Detect which cell encompasses the target text, then output its [x, y] center coordinate. 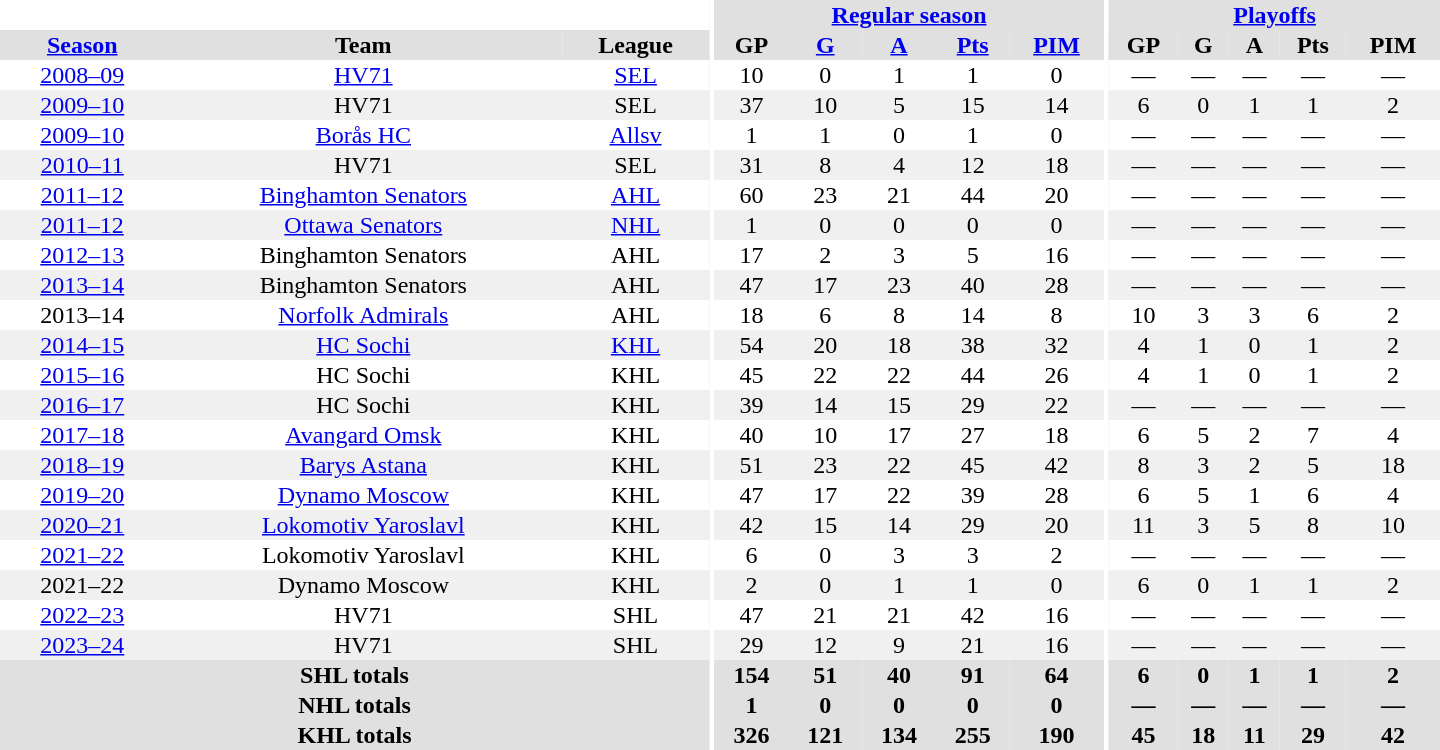
32 [1057, 345]
Season [82, 45]
37 [752, 105]
2015–16 [82, 375]
2018–19 [82, 465]
2012–13 [82, 255]
2019–20 [82, 495]
2014–15 [82, 345]
Borås HC [363, 135]
2010–11 [82, 165]
SHL totals [354, 675]
Avangard Omsk [363, 435]
Allsv [636, 135]
2023–24 [82, 645]
Playoffs [1274, 15]
League [636, 45]
2020–21 [82, 525]
NHL totals [354, 705]
9 [899, 645]
64 [1057, 675]
Ottawa Senators [363, 225]
7 [1313, 435]
91 [973, 675]
38 [973, 345]
2008–09 [82, 75]
154 [752, 675]
NHL [636, 225]
27 [973, 435]
2017–18 [82, 435]
KHL totals [354, 735]
Regular season [910, 15]
60 [752, 195]
Barys Astana [363, 465]
31 [752, 165]
26 [1057, 375]
Team [363, 45]
255 [973, 735]
134 [899, 735]
Norfolk Admirals [363, 315]
54 [752, 345]
326 [752, 735]
2016–17 [82, 405]
190 [1057, 735]
121 [825, 735]
2022–23 [82, 615]
